Pinpoint the cell where the given text exists, returning its (X, Y) midpoint coordinate. 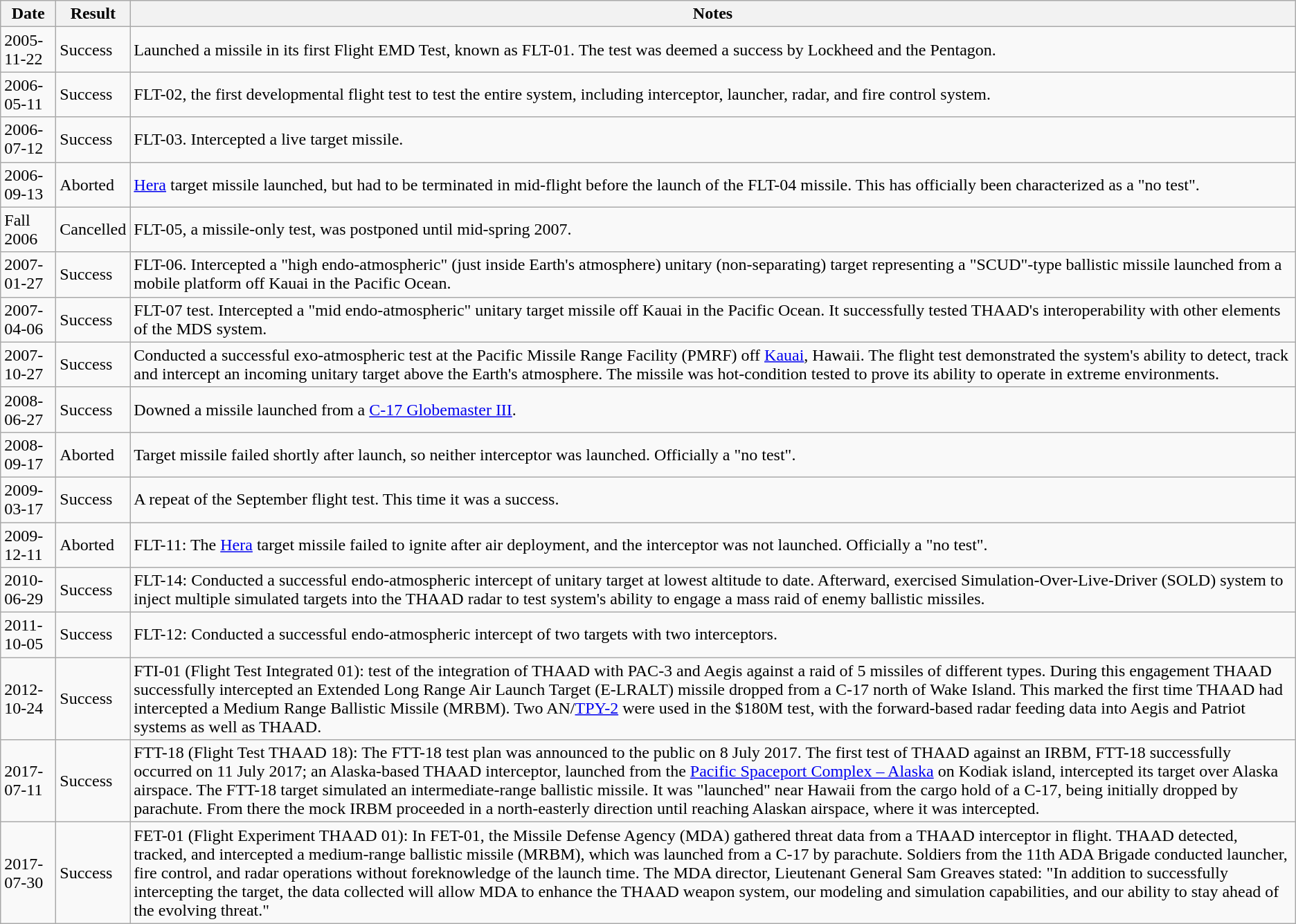
FLT-11: The Hera target missile failed to ignite after air deployment, and the interceptor was not launched. Officially a "no test". (713, 544)
2006-09-13 (28, 184)
2012-10-24 (28, 699)
2006-07-12 (28, 140)
FLT-03. Intercepted a live target missile. (713, 140)
FLT-12: Conducted a successful endo-atmospheric intercept of two targets with two interceptors. (713, 635)
2009-03-17 (28, 500)
2010-06-29 (28, 590)
Notes (713, 14)
2005-11-22 (28, 50)
Date (28, 14)
Launched a missile in its first Flight EMD Test, known as FLT-01. The test was deemed a success by Lockheed and the Pentagon. (713, 50)
FLT-05, a missile-only test, was postponed until mid-spring 2007. (713, 230)
2007-10-27 (28, 364)
2017-07-30 (28, 873)
Cancelled (93, 230)
2007-01-27 (28, 274)
FLT-02, the first developmental flight test to test the entire system, including interceptor, launcher, radar, and fire control system. (713, 94)
2008-06-27 (28, 410)
Fall 2006 (28, 230)
2017-07-11 (28, 781)
2009-12-11 (28, 544)
Result (93, 14)
2011-10-05 (28, 635)
2007-04-06 (28, 320)
2006-05-11 (28, 94)
2008-09-17 (28, 454)
Downed a missile launched from a C-17 Globemaster III. (713, 410)
A repeat of the September flight test. This time it was a success. (713, 500)
Target missile failed shortly after launch, so neither interceptor was launched. Officially a "no test". (713, 454)
